Determine the [x, y] coordinate at the center of the cell enclosing the given text.  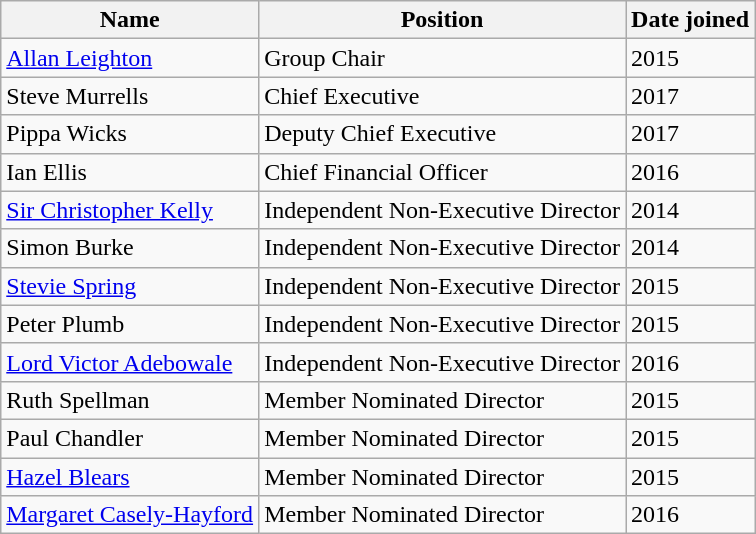
Group Chair [442, 58]
Position [442, 20]
Peter Plumb [130, 324]
Date joined [690, 20]
Ian Ellis [130, 172]
Pippa Wicks [130, 134]
Chief Executive [442, 96]
Simon Burke [130, 248]
Name [130, 20]
Steve Murrells [130, 96]
Deputy Chief Executive [442, 134]
Stevie Spring [130, 286]
Lord Victor Adebowale [130, 362]
Paul Chandler [130, 438]
Allan Leighton [130, 58]
Margaret Casely-Hayford [130, 515]
Ruth Spellman [130, 400]
Sir Christopher Kelly [130, 210]
Hazel Blears [130, 477]
Chief Financial Officer [442, 172]
